Detect which cell encompasses the target text, then output its (x, y) center coordinate. 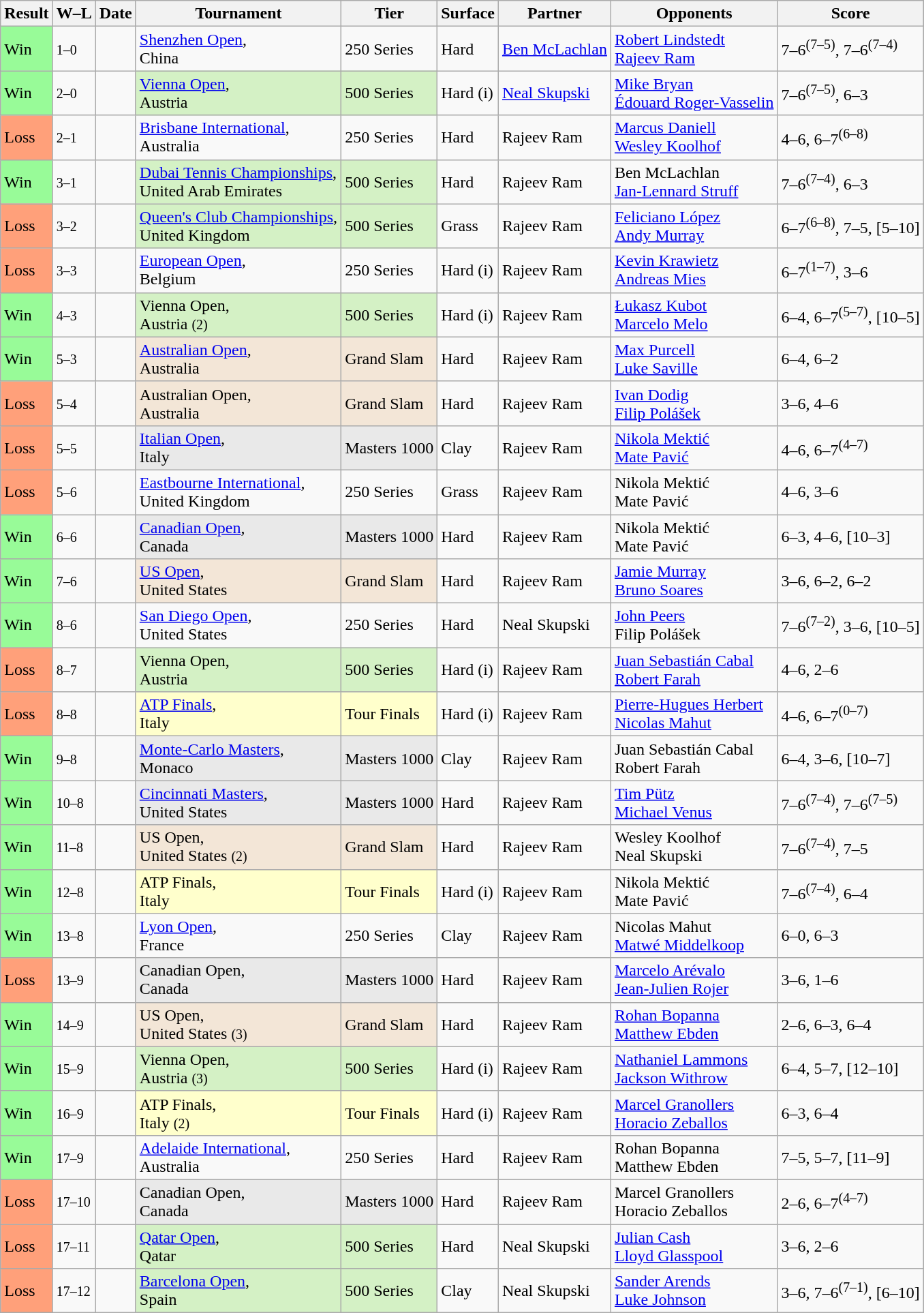
7–6 (74, 581)
Pierre-Hugues Herbert Nicolas Mahut (694, 714)
9–8 (74, 758)
Vienna Open,Austria (2) (238, 315)
13–9 (74, 980)
12–8 (74, 892)
4–6, 2–6 (850, 669)
17–9 (74, 1158)
7–6(7–4), 6–3 (850, 181)
6–4, 6–2 (850, 359)
11–8 (74, 847)
Opponents (694, 14)
8–8 (74, 714)
5–4 (74, 404)
US Open,United States (238, 581)
1–0 (74, 49)
8–7 (74, 669)
6–7(6–8), 7–5, [5–10] (850, 226)
European Open,Belgium (238, 270)
5–5 (74, 447)
Brisbane International,Australia (238, 138)
Date (116, 14)
Surface (468, 14)
6–7(1–7), 3–6 (850, 270)
4–6, 3–6 (850, 492)
Partner (555, 14)
Robert Lindstedt Rajeev Ram (694, 49)
Eastbourne International,United Kingdom (238, 492)
6–4, 3–6, [10–7] (850, 758)
7–6(7–2), 3–6, [10–5] (850, 626)
3–6, 7–6(7–1), [6–10] (850, 1291)
16–9 (74, 1113)
Nathaniel Lammons Jackson Withrow (694, 1069)
Tier (390, 14)
Barcelona Open, Spain (238, 1291)
3–6, 6–2, 6–2 (850, 581)
8–6 (74, 626)
7–6(7–4), 7–6(7–5) (850, 803)
Julian Cash Lloyd Glasspool (694, 1246)
US Open,United States (3) (238, 1024)
Italian Open,Italy (238, 447)
San Diego Open,United States (238, 626)
2–0 (74, 93)
3–1 (74, 181)
7–6(7–5), 6–3 (850, 93)
3–2 (74, 226)
Result (27, 14)
17–12 (74, 1291)
13–8 (74, 935)
Max Purcell Luke Saville (694, 359)
Tim Pütz Michael Venus (694, 803)
15–9 (74, 1069)
Wesley Koolhof Neal Skupski (694, 847)
Monte-Carlo Masters,Monaco (238, 758)
Marcelo Arévalo Jean-Julien Rojer (694, 980)
14–9 (74, 1024)
4–6, 6–7(6–8) (850, 138)
Sander Arends Luke Johnson (694, 1291)
2–6, 6–7(4–7) (850, 1201)
6–4, 6–7(5–7), [10–5] (850, 315)
4–3 (74, 315)
5–3 (74, 359)
Vienna Open,Austria (3) (238, 1069)
4–6, 6–7(0–7) (850, 714)
Kevin Krawietz Andreas Mies (694, 270)
Łukasz Kubot Marcelo Melo (694, 315)
W–L (74, 14)
Shenzhen Open,China (238, 49)
3–3 (74, 270)
7–5, 5–7, [11–9] (850, 1158)
17–11 (74, 1246)
2–1 (74, 138)
7–6(7–5), 7–6(7–4) (850, 49)
6–3, 6–4 (850, 1113)
5–6 (74, 492)
Score (850, 14)
4–6, 6–7(4–7) (850, 447)
Tournament (238, 14)
3–6, 2–6 (850, 1246)
6–6 (74, 536)
Cincinnati Masters, United States (238, 803)
Adelaide International,Australia (238, 1158)
Dubai Tennis Championships,United Arab Emirates (238, 181)
Jamie Murray Bruno Soares (694, 581)
3–6, 1–6 (850, 980)
ATP Finals,Italy (2) (238, 1113)
John Peers Filip Polášek (694, 626)
Lyon Open,France (238, 935)
6–0, 6–3 (850, 935)
10–8 (74, 803)
Queen's Club Championships,United Kingdom (238, 226)
Qatar Open, Qatar (238, 1246)
Mike Bryan Édouard Roger-Vasselin (694, 93)
Ivan Dodig Filip Polášek (694, 404)
6–4, 5–7, [12–10] (850, 1069)
7–6(7–4), 6–4 (850, 892)
2–6, 6–3, 6–4 (850, 1024)
17–10 (74, 1201)
Ben McLachlan (555, 49)
7–6(7–4), 7–5 (850, 847)
Ben McLachlan Jan-Lennard Struff (694, 181)
Marcus Daniell Wesley Koolhof (694, 138)
6–3, 4–6, [10–3] (850, 536)
US Open,United States (2) (238, 847)
Nicolas Mahut Matwé Middelkoop (694, 935)
3–6, 4–6 (850, 404)
Feliciano López Andy Murray (694, 226)
